Detect which cell encompasses the target text, then output its (x, y) center coordinate. 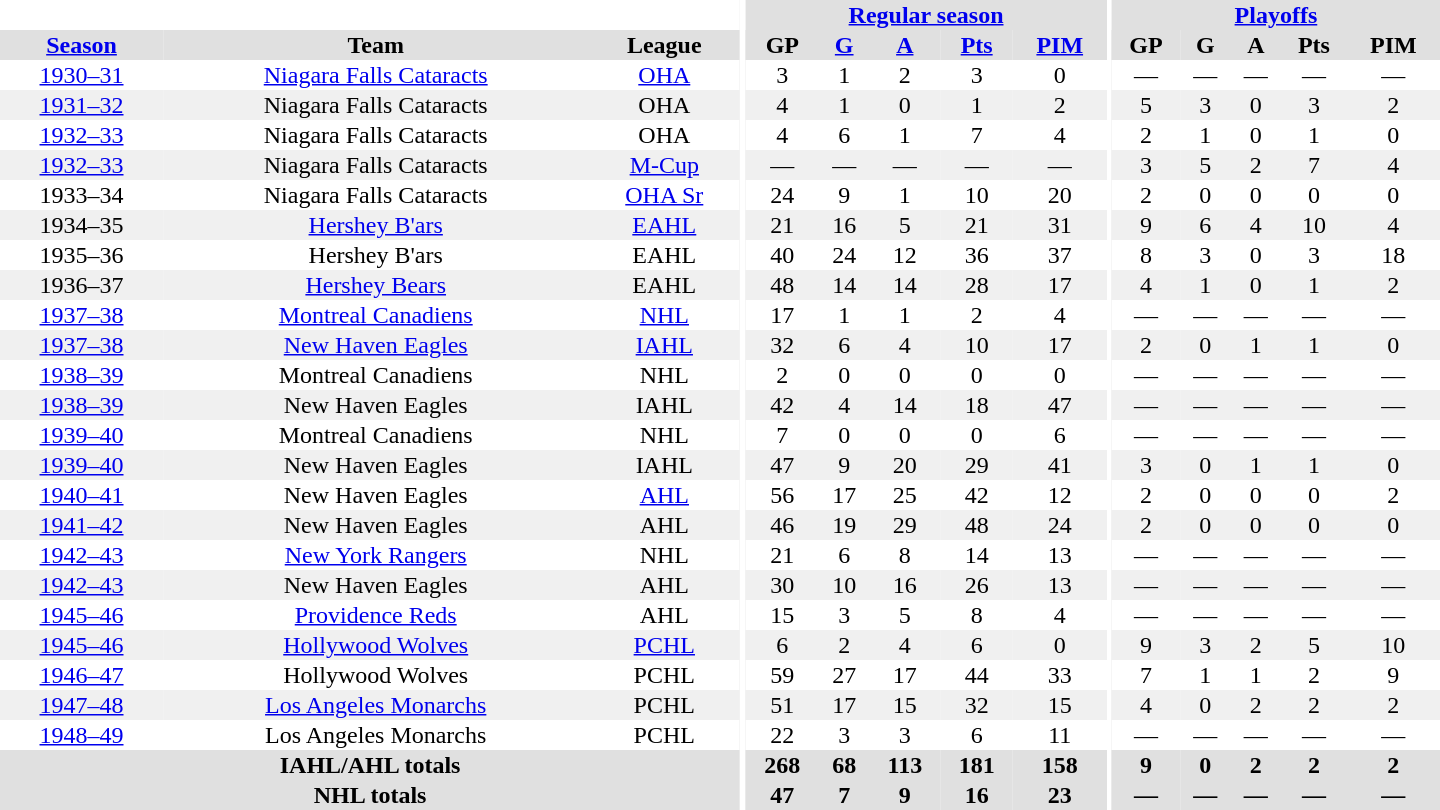
1948–49 (82, 735)
30 (782, 585)
59 (782, 675)
40 (782, 255)
31 (1060, 225)
1946–47 (82, 675)
56 (782, 495)
1940–41 (82, 495)
1931–32 (82, 105)
41 (1060, 465)
1935–36 (82, 255)
Hershey Bears (376, 285)
22 (782, 735)
158 (1060, 765)
33 (1060, 675)
68 (844, 765)
1941–42 (82, 525)
1934–35 (82, 225)
League (664, 45)
26 (976, 585)
1947–48 (82, 705)
11 (1060, 735)
44 (976, 675)
268 (782, 765)
19 (844, 525)
Team (376, 45)
OHA Sr (664, 195)
27 (844, 675)
Season (82, 45)
23 (1060, 795)
36 (976, 255)
NHL totals (370, 795)
37 (1060, 255)
113 (906, 765)
46 (782, 525)
Providence Reds (376, 615)
Playoffs (1276, 15)
IAHL/AHL totals (370, 765)
28 (976, 285)
181 (976, 765)
1933–34 (82, 195)
25 (906, 495)
51 (782, 705)
M-Cup (664, 165)
1936–37 (82, 285)
New York Rangers (376, 555)
1930–31 (82, 75)
Regular season (926, 15)
